Return (X, Y) of the center of cell containing provided text 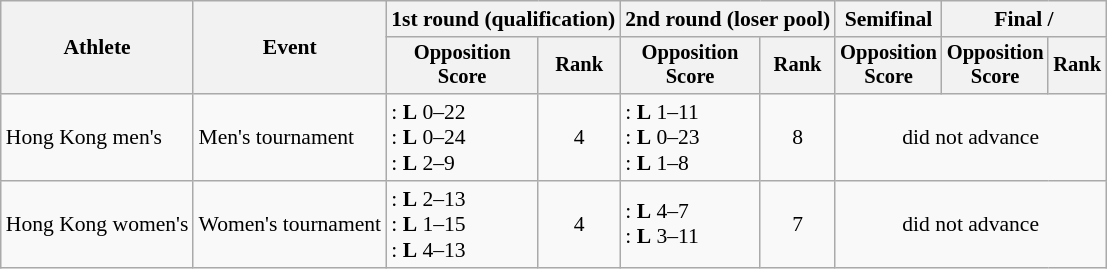
: L 1–11: L 0–23: L 1–8 (690, 138)
1st round (qualification) (503, 19)
Event (290, 48)
: L 0–22: L 0–24: L 2–9 (462, 138)
2nd round (loser pool) (728, 19)
Hong Kong men's (98, 138)
7 (798, 224)
Men's tournament (290, 138)
Athlete (98, 48)
Final / (1024, 19)
Semifinal (888, 19)
Hong Kong women's (98, 224)
Women's tournament (290, 224)
8 (798, 138)
: L 2–13: L 1–15: L 4–13 (462, 224)
: L 4–7: L 3–11 (690, 224)
